Detect which cell encompasses the target text, then output its (x, y) center coordinate. 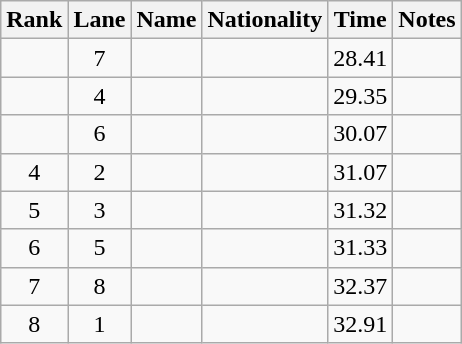
3 (100, 210)
Name (166, 20)
Notes (427, 20)
31.07 (360, 172)
Time (360, 20)
Lane (100, 20)
Rank (34, 20)
2 (100, 172)
29.35 (360, 96)
30.07 (360, 134)
31.33 (360, 248)
32.91 (360, 324)
31.32 (360, 210)
1 (100, 324)
32.37 (360, 286)
28.41 (360, 58)
Nationality (265, 20)
